Detect which cell encompasses the target text, then output its (X, Y) center coordinate. 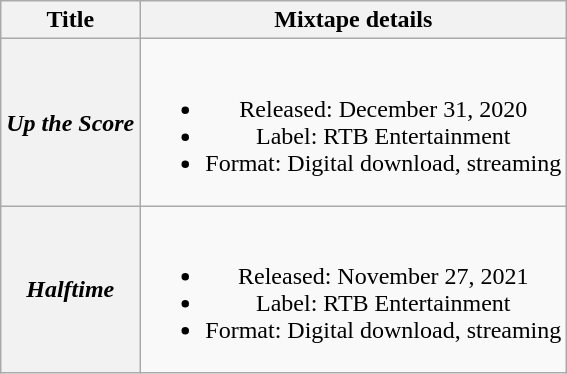
Halftime (70, 290)
Up the Score (70, 122)
Released: November 27, 2021Label: RTB EntertainmentFormat: Digital download, streaming (354, 290)
Mixtape details (354, 20)
Released: December 31, 2020Label: RTB EntertainmentFormat: Digital download, streaming (354, 122)
Title (70, 20)
